From the cell containing the given text, extract its center point as (x, y) coordinate. 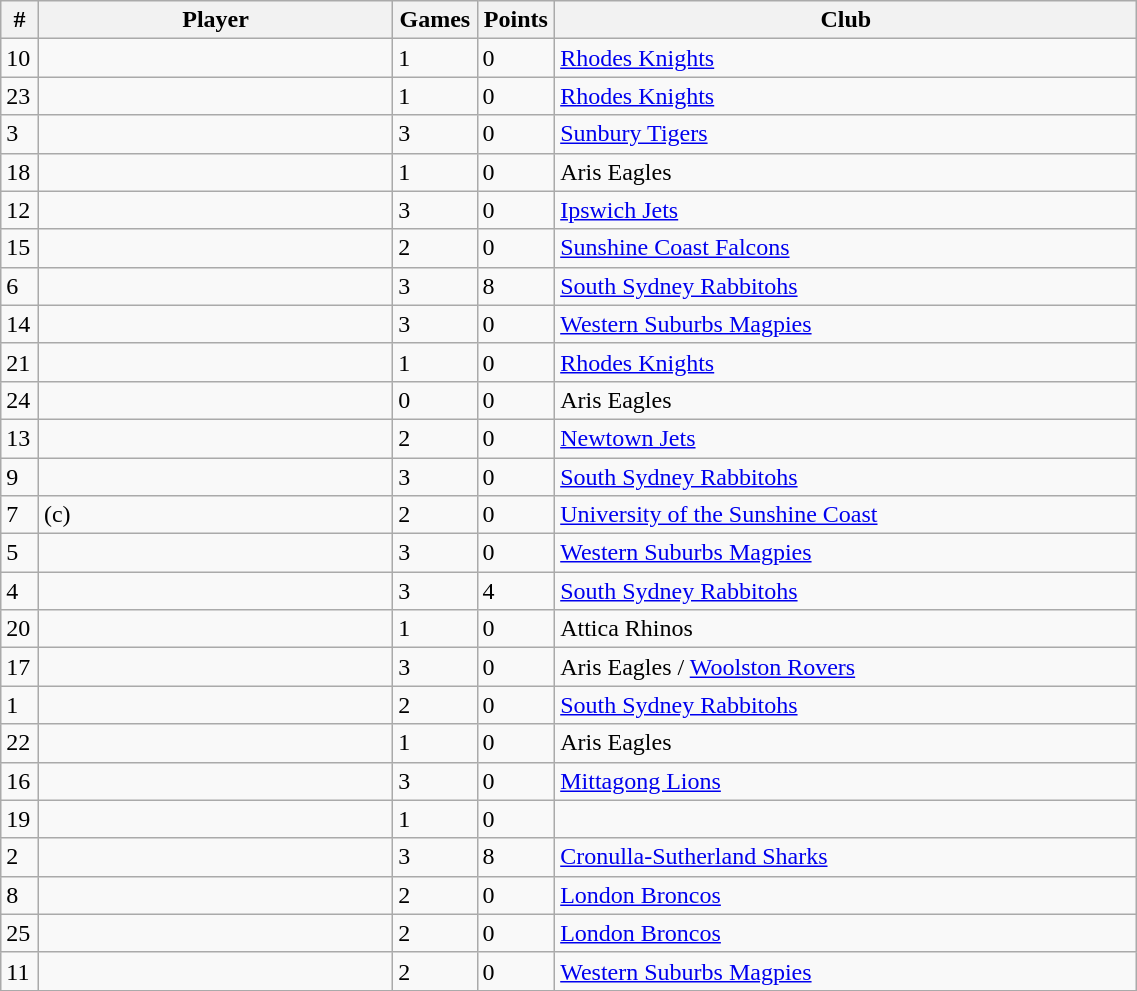
18 (20, 172)
23 (20, 96)
Games (435, 20)
20 (20, 629)
7 (20, 515)
15 (20, 248)
24 (20, 400)
Aris Eagles / Woolston Rovers (846, 667)
Sunbury Tigers (846, 134)
Newtown Jets (846, 438)
25 (20, 933)
Player (215, 20)
# (20, 20)
Mittagong Lions (846, 781)
Ipswich Jets (846, 210)
Club (846, 20)
19 (20, 819)
Sunshine Coast Falcons (846, 248)
11 (20, 971)
Points (516, 20)
5 (20, 553)
16 (20, 781)
University of the Sunshine Coast (846, 515)
22 (20, 743)
9 (20, 477)
17 (20, 667)
14 (20, 324)
21 (20, 362)
(c) (215, 515)
Attica Rhinos (846, 629)
6 (20, 286)
10 (20, 58)
13 (20, 438)
Cronulla-Sutherland Sharks (846, 857)
12 (20, 210)
